Determine the [x, y] coordinate at the center of the cell enclosing the given text.  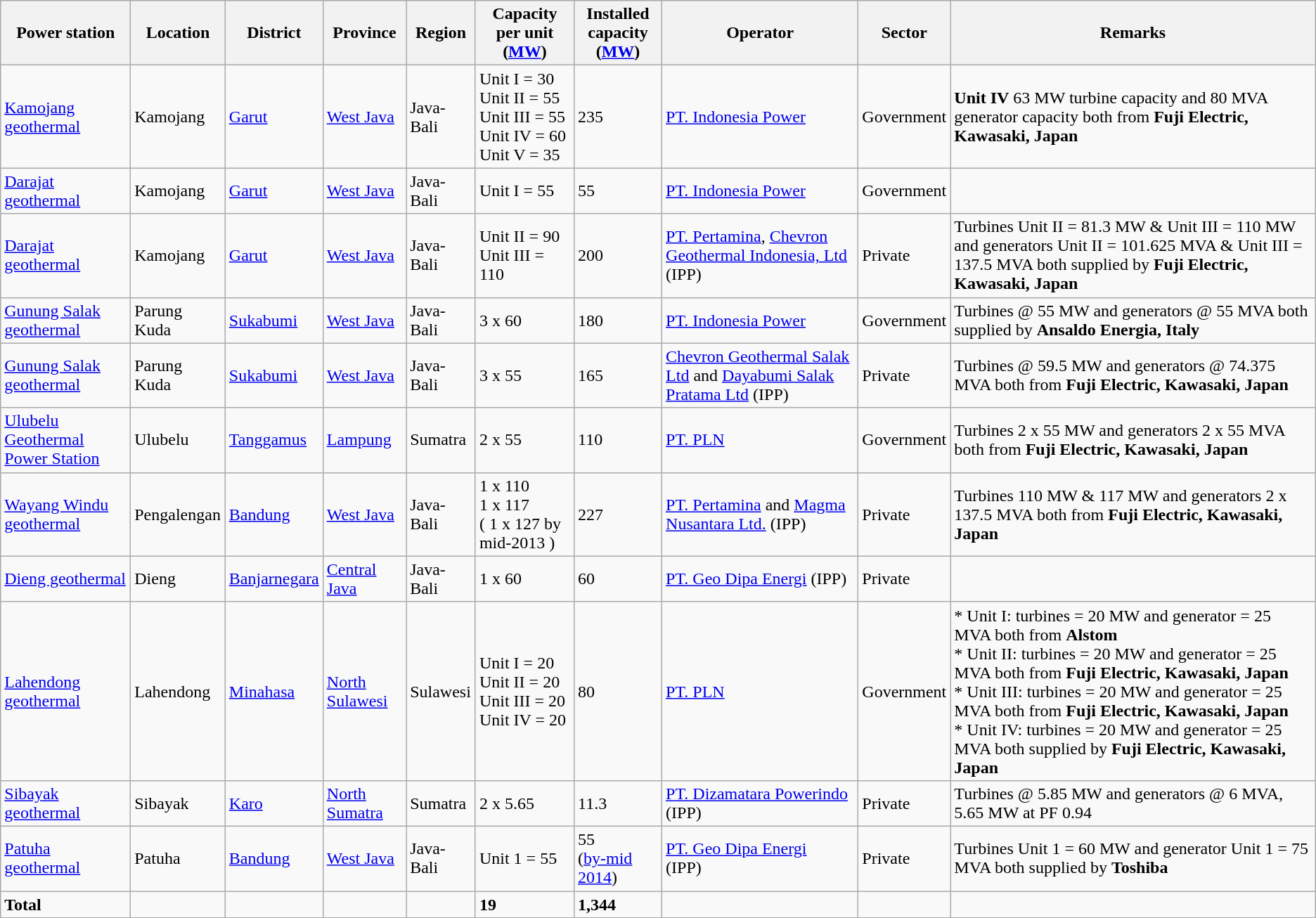
227 [617, 515]
60 [617, 579]
Unit IV 63 MW turbine capacity and 80 MVA generator capacity both from Fuji Electric, Kawasaki, Japan [1133, 117]
Patuha geothermal [66, 858]
Sibayak geothermal [66, 803]
Turbines Unit 1 = 60 MW and generator Unit 1 = 75 MVA both supplied by Toshiba [1133, 858]
Kamojang geothermal [66, 117]
Turbines 2 x 55 MW and generators 2 x 55 MVA both from Fuji Electric, Kawasaki, Japan [1133, 440]
Lahendong geothermal [66, 691]
Lahendong [179, 691]
3 x 60 [524, 321]
North Sumatra [364, 803]
Unit II = 90 Unit III = 110 [524, 256]
1 x 110 1 x 117 ( 1 x 127 by mid-2013 ) [524, 515]
Sulawesi [441, 691]
235 [617, 117]
Turbines 110 MW & 117 MW and generators 2 x 137.5 MVA both from Fuji Electric, Kawasaki, Japan [1133, 515]
Unit 1 = 55 [524, 858]
180 [617, 321]
19 [524, 905]
80 [617, 691]
3 x 55 [524, 375]
Sector [904, 33]
Dieng geothermal [66, 579]
165 [617, 375]
District [274, 33]
Sibayak [179, 803]
Chevron Geothermal Salak Ltd and Dayabumi Salak Pratama Ltd (IPP) [761, 375]
110 [617, 440]
PT. Dizamatara Powerindo (IPP) [761, 803]
Pengalengan [179, 515]
Wayang Windu geothermal [66, 515]
Karo [274, 803]
Power station [66, 33]
Ulubelu [179, 440]
55 (by-mid 2014) [617, 858]
Lampung [364, 440]
PT. Pertamina, Chevron Geothermal Indonesia, Ltd (IPP) [761, 256]
55 [617, 191]
North Sulawesi [364, 691]
2 x 5.65 [524, 803]
Central Java [364, 579]
PT. Pertamina and Magma Nusantara Ltd. (IPP) [761, 515]
Turbines @ 5.85 MW and generators @ 6 MVA, 5.65 MW at PF 0.94 [1133, 803]
Dieng [179, 579]
Remarks [1133, 33]
Province [364, 33]
Tanggamus [274, 440]
Capacity per unit(MW) [524, 33]
2 x 55 [524, 440]
Turbines @ 59.5 MW and generators @ 74.375 MVA both from Fuji Electric, Kawasaki, Japan [1133, 375]
1 x 60 [524, 579]
Installed capacity (MW) [617, 33]
Banjarnegara [274, 579]
Turbines @ 55 MW and generators @ 55 MVA both supplied by Ansaldo Energia, Italy [1133, 321]
11.3 [617, 803]
1,344 [617, 905]
Unit I = 20 Unit II = 20 Unit III = 20 Unit IV = 20 [524, 691]
Operator [761, 33]
Ulubelu Geothermal Power Station [66, 440]
Unit I = 30 Unit II = 55 Unit III = 55 Unit IV = 60 Unit V = 35 [524, 117]
200 [617, 256]
Unit I = 55 [524, 191]
Location [179, 33]
Minahasa [274, 691]
Region [441, 33]
Total [66, 905]
Patuha [179, 858]
